Search for the cell housing the specified text and yield its [X, Y] center coordinate. 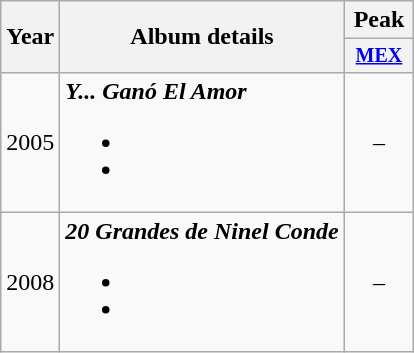
Year [30, 37]
Album details [202, 37]
Y... Ganó El Amor [202, 142]
MEX [378, 56]
2005 [30, 142]
Peak [378, 20]
2008 [30, 282]
20 Grandes de Ninel Conde [202, 282]
